Return the [X, Y] coordinate for the center point of the cell that contains the specified text.  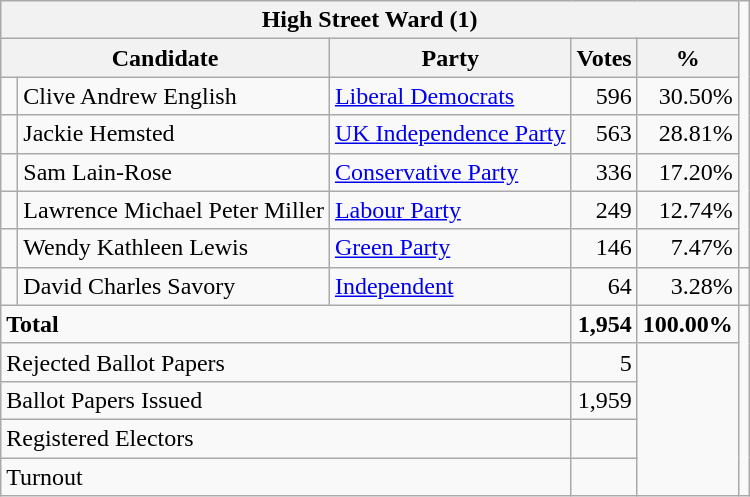
3.28% [688, 286]
Wendy Kathleen Lewis [174, 248]
596 [604, 96]
Turnout [286, 477]
28.81% [688, 134]
Total [286, 324]
64 [604, 286]
David Charles Savory [174, 286]
1,959 [604, 400]
1,954 [604, 324]
Party [450, 58]
Registered Electors [286, 438]
336 [604, 172]
Green Party [450, 248]
Votes [604, 58]
12.74% [688, 210]
Jackie Hemsted [174, 134]
5 [604, 362]
Lawrence Michael Peter Miller [174, 210]
Conservative Party [450, 172]
Liberal Democrats [450, 96]
Labour Party [450, 210]
7.47% [688, 248]
17.20% [688, 172]
30.50% [688, 96]
249 [604, 210]
Clive Andrew English [174, 96]
Candidate [166, 58]
Rejected Ballot Papers [286, 362]
Sam Lain-Rose [174, 172]
146 [604, 248]
100.00% [688, 324]
% [688, 58]
High Street Ward (1) [370, 20]
563 [604, 134]
Independent [450, 286]
Ballot Papers Issued [286, 400]
UK Independence Party [450, 134]
